Provide the (X, Y) coordinate of the cell's center where the given text is located.  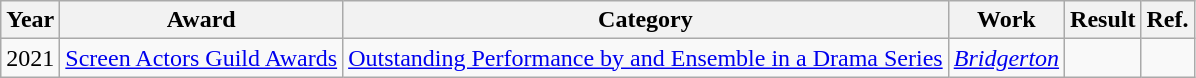
Outstanding Performance by and Ensemble in a Drama Series (646, 58)
Category (646, 20)
2021 (30, 58)
Result (1103, 20)
Year (30, 20)
Screen Actors Guild Awards (202, 58)
Work (1006, 20)
Ref. (1168, 20)
Award (202, 20)
Bridgerton (1006, 58)
